For the text-containing cell, return its midpoint in [x, y] coordinate format. 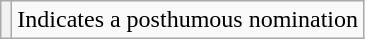
Indicates a posthumous nomination [188, 20]
